Pinpoint the cell where the given text exists, returning its (x, y) midpoint coordinate. 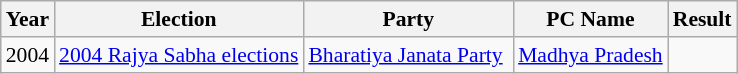
Year (28, 19)
Bharatiya Janata Party (408, 55)
2004 (28, 55)
Party (408, 19)
2004 Rajya Sabha elections (178, 55)
PC Name (590, 19)
Result (702, 19)
Madhya Pradesh (590, 55)
Election (178, 19)
